Pinpoint the cell where the given text exists, returning its (x, y) midpoint coordinate. 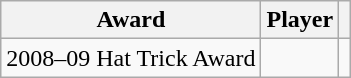
Award (131, 20)
2008–09 Hat Trick Award (131, 58)
Player (300, 20)
